Capture the cell that displays the provided text and extract its (x, y) central coordinate. 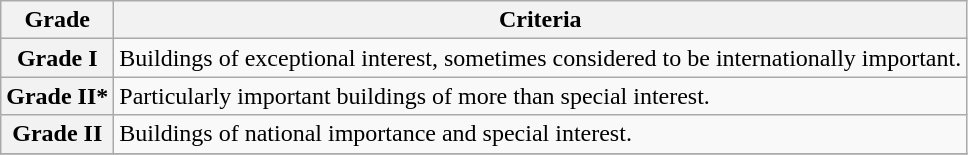
Grade II (58, 134)
Buildings of exceptional interest, sometimes considered to be internationally important. (540, 58)
Grade II* (58, 96)
Grade (58, 20)
Grade I (58, 58)
Buildings of national importance and special interest. (540, 134)
Criteria (540, 20)
Particularly important buildings of more than special interest. (540, 96)
